Find where the given text appears and provide that cell's center as (X, Y) coordinate. 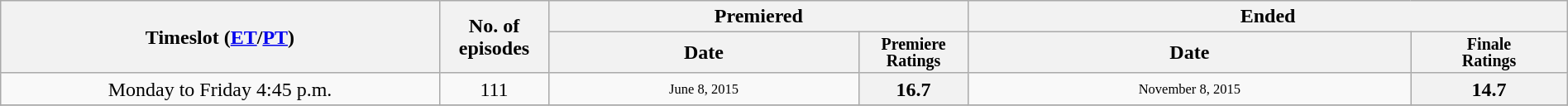
Ended (1268, 17)
June 8, 2015 (704, 89)
111 (495, 89)
PremiereRatings (913, 53)
Premiered (759, 17)
16.7 (913, 89)
FinaleRatings (1489, 53)
No. ofepisodes (495, 37)
November 8, 2015 (1189, 89)
Monday to Friday 4:45 p.m. (220, 89)
Timeslot (ET/PT) (220, 37)
14.7 (1489, 89)
